Determine the [x, y] coordinate at the center of the cell enclosing the given text.  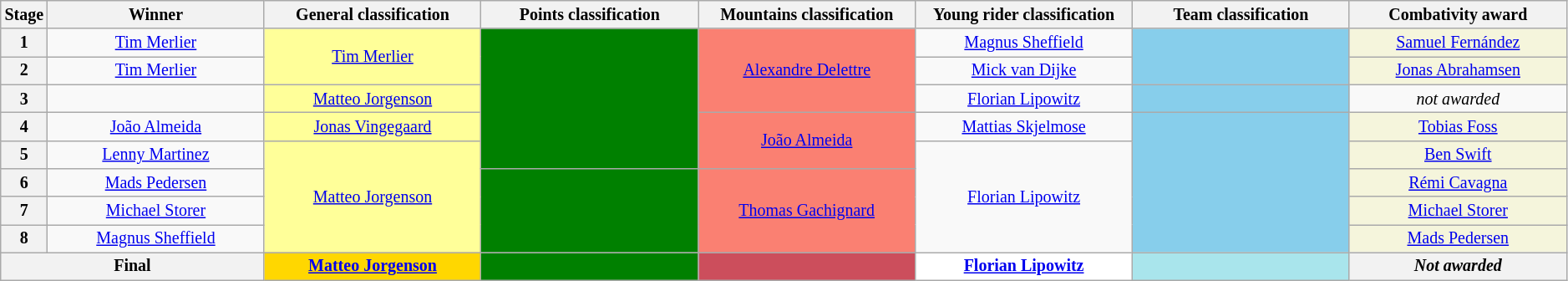
6 [24, 182]
Not awarded [1458, 266]
2 [24, 70]
Ben Swift [1458, 154]
Team classification [1241, 15]
Jonas Vingegaard [373, 127]
3 [24, 99]
Alexandre Delettre [807, 71]
Mattias Skjelmose [1024, 127]
Lenny Martinez [155, 154]
Mick van Dijke [1024, 70]
Tobias Foss [1458, 127]
1 [24, 43]
not awarded [1458, 99]
Mountains classification [807, 15]
Points classification [590, 15]
Rémi Cavagna [1458, 182]
Stage [24, 15]
Final [132, 266]
General classification [373, 15]
8 [24, 239]
Combativity award [1458, 15]
Jonas Abrahamsen [1458, 70]
Samuel Fernández [1458, 43]
Winner [155, 15]
Young rider classification [1024, 15]
5 [24, 154]
4 [24, 127]
Thomas Gachignard [807, 211]
7 [24, 211]
